Identify which cell holds the provided text, then report its [X, Y] central coordinate. 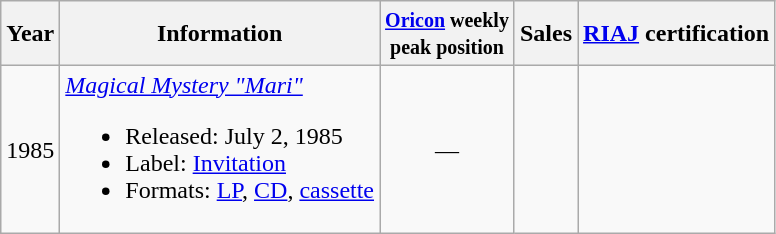
Year [30, 34]
RIAJ certification [676, 34]
1985 [30, 150]
Information [220, 34]
Oricon weeklypeak position [448, 34]
Magical Mystery "Mari"Released: July 2, 1985Label: InvitationFormats: LP, CD, cassette [220, 150]
Sales [546, 34]
— [448, 150]
